For the text-containing cell, return its midpoint in [X, Y] coordinate format. 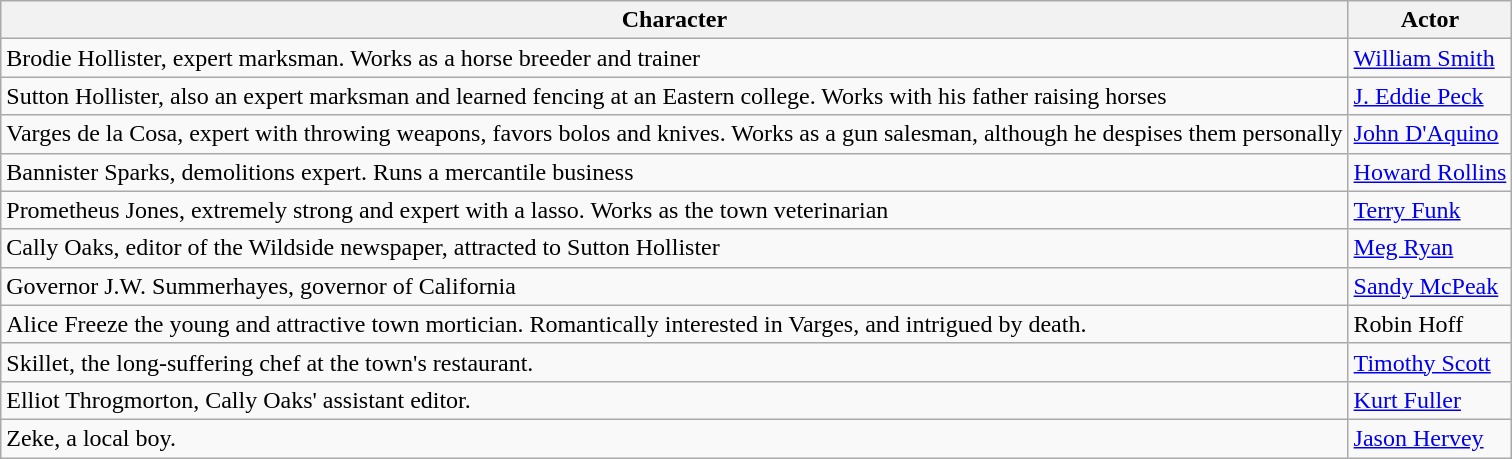
J. Eddie Peck [1430, 96]
Actor [1430, 20]
Cally Oaks, editor of the Wildside newspaper, attracted to Sutton Hollister [674, 248]
Alice Freeze the young and attractive town mortician. Romantically interested in Varges, and intrigued by death. [674, 324]
Bannister Sparks, demolitions expert. Runs a mercantile business [674, 172]
Sutton Hollister, also an expert marksman and learned fencing at an Eastern college. Works with his father raising horses [674, 96]
Brodie Hollister, expert marksman. Works as a horse breeder and trainer [674, 58]
Meg Ryan [1430, 248]
William Smith [1430, 58]
Timothy Scott [1430, 362]
Prometheus Jones, extremely strong and expert with a lasso. Works as the town veterinarian [674, 210]
Kurt Fuller [1430, 400]
Governor J.W. Summerhayes, governor of California [674, 286]
Howard Rollins [1430, 172]
Zeke, a local boy. [674, 438]
Sandy McPeak [1430, 286]
Varges de la Cosa, expert with throwing weapons, favors bolos and knives. Works as a gun salesman, although he despises them personally [674, 134]
Robin Hoff [1430, 324]
Skillet, the long-suffering chef at the town's restaurant. [674, 362]
Elliot Throgmorton, Cally Oaks' assistant editor. [674, 400]
Jason Hervey [1430, 438]
Terry Funk [1430, 210]
John D'Aquino [1430, 134]
Character [674, 20]
